Capture the cell that displays the provided text and extract its [x, y] central coordinate. 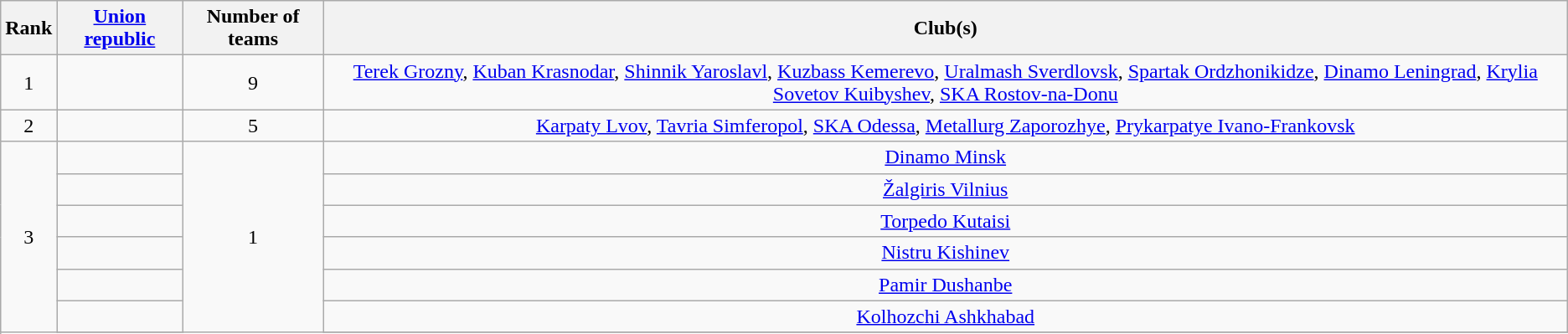
3 [28, 237]
Pamir Dushanbe [945, 285]
Nistru Kishinev [945, 253]
Rank [28, 28]
Karpaty Lvov, Tavria Simferopol, SKA Odessa, Metallurg Zaporozhye, Prykarpatye Ivano-Frankovsk [945, 126]
2 [28, 126]
9 [253, 82]
Union republic [120, 28]
Club(s) [945, 28]
Dinamo Minsk [945, 157]
Number of teams [253, 28]
Kolhozchi Ashkhabad [945, 316]
Torpedo Kutaisi [945, 221]
Žalgiris Vilnius [945, 189]
5 [253, 126]
